Detect which cell encompasses the target text, then output its [x, y] center coordinate. 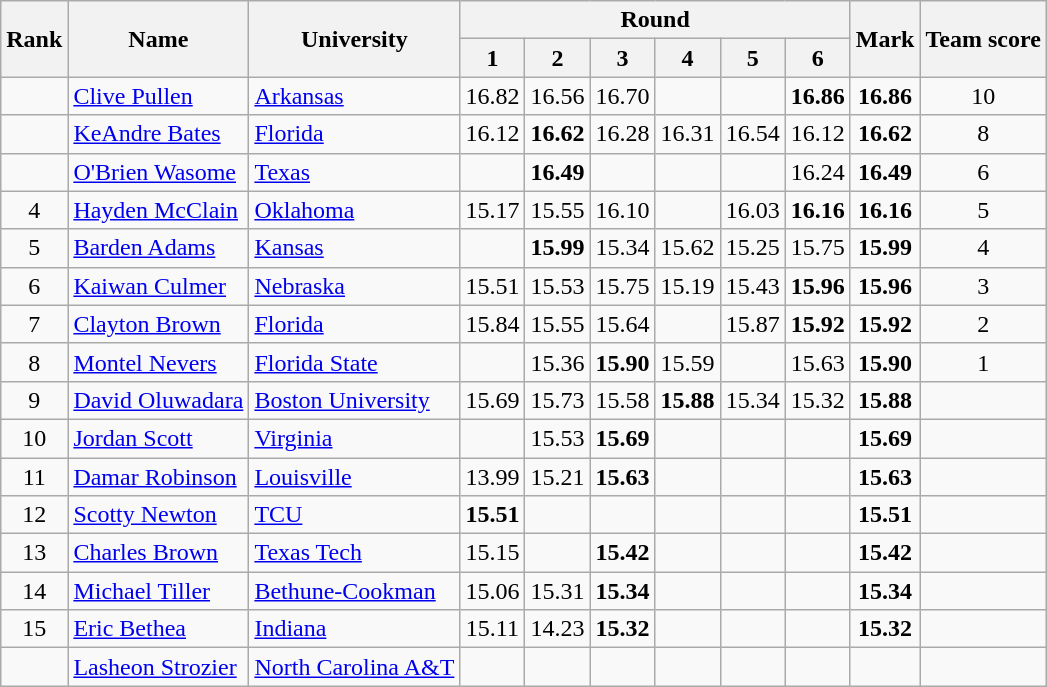
16.70 [622, 96]
16.31 [688, 134]
15.59 [688, 362]
Scotty Newton [158, 515]
15.17 [492, 210]
15.64 [622, 324]
11 [34, 477]
Virginia [354, 438]
Lasheon Strozier [158, 667]
Oklahoma [354, 210]
16.24 [818, 172]
Indiana [354, 629]
Arkansas [354, 96]
Boston University [354, 400]
15.19 [688, 286]
TCU [354, 515]
Louisville [354, 477]
15.36 [558, 362]
15.87 [752, 324]
15.25 [752, 248]
7 [34, 324]
Montel Nevers [158, 362]
9 [34, 400]
15.31 [558, 591]
Jordan Scott [158, 438]
Texas [354, 172]
15 [34, 629]
16.54 [752, 134]
Round [655, 20]
KeAndre Bates [158, 134]
13 [34, 553]
Mark [885, 39]
15.06 [492, 591]
North Carolina A&T [354, 667]
Damar Robinson [158, 477]
Clayton Brown [158, 324]
14 [34, 591]
University [354, 39]
15.84 [492, 324]
Kaiwan Culmer [158, 286]
Michael Tiller [158, 591]
14.23 [558, 629]
15.73 [558, 400]
13.99 [492, 477]
Eric Bethea [158, 629]
Rank [34, 39]
Name [158, 39]
Charles Brown [158, 553]
Nebraska [354, 286]
Barden Adams [158, 248]
David Oluwadara [158, 400]
16.28 [622, 134]
16.56 [558, 96]
Kansas [354, 248]
16.82 [492, 96]
12 [34, 515]
O'Brien Wasome [158, 172]
15.58 [622, 400]
Bethune-Cookman [354, 591]
15.11 [492, 629]
16.10 [622, 210]
Team score [983, 39]
Hayden McClain [158, 210]
15.43 [752, 286]
15.21 [558, 477]
Texas Tech [354, 553]
16.03 [752, 210]
Clive Pullen [158, 96]
Florida State [354, 362]
15.15 [492, 553]
15.62 [688, 248]
